Provide the [x, y] coordinate of the cell's center where the given text is located.  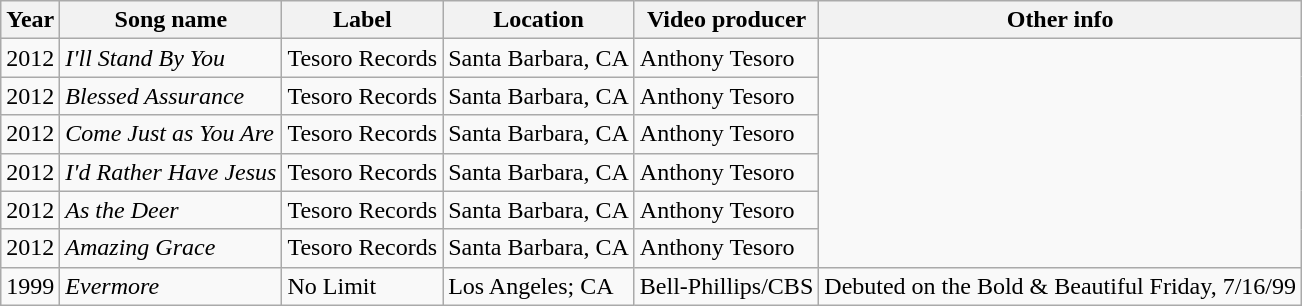
I'll Stand By You [171, 58]
No Limit [362, 286]
Los Angeles; CA [539, 286]
Come Just as You Are [171, 134]
Label [362, 20]
Amazing Grace [171, 248]
Year [30, 20]
Other info [1060, 20]
Song name [171, 20]
Bell-Phillips/CBS [726, 286]
Debuted on the Bold & Beautiful Friday, 7/16/99 [1060, 286]
Blessed Assurance [171, 96]
Evermore [171, 286]
I'd Rather Have Jesus [171, 172]
1999 [30, 286]
Location [539, 20]
As the Deer [171, 210]
Video producer [726, 20]
